Pinpoint the cell where the given text exists, returning its [x, y] midpoint coordinate. 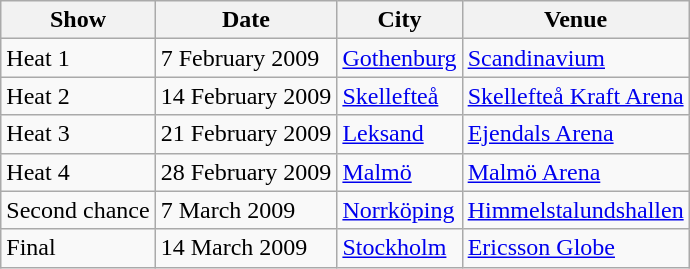
28 February 2009 [246, 172]
Scandinavium [576, 58]
Heat 4 [78, 172]
Ejendals Arena [576, 134]
Heat 1 [78, 58]
21 February 2009 [246, 134]
Date [246, 20]
Gothenburg [400, 58]
City [400, 20]
Malmö Arena [576, 172]
Second chance [78, 210]
Norrköping [400, 210]
Skellefteå Kraft Arena [576, 96]
Stockholm [400, 248]
7 February 2009 [246, 58]
Skellefteå [400, 96]
Malmö [400, 172]
7 March 2009 [246, 210]
Himmelstalundshallen [576, 210]
14 March 2009 [246, 248]
Heat 3 [78, 134]
Final [78, 248]
Show [78, 20]
Leksand [400, 134]
Ericsson Globe [576, 248]
Venue [576, 20]
14 February 2009 [246, 96]
Heat 2 [78, 96]
